Identify which cell holds the provided text, then report its (x, y) central coordinate. 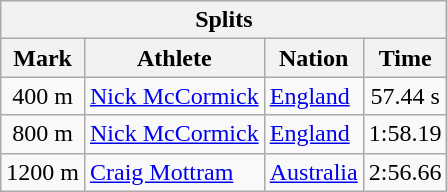
Nation (314, 58)
Australia (314, 172)
Splits (224, 20)
1200 m (43, 172)
2:56.66 (405, 172)
57.44 s (405, 96)
400 m (43, 96)
Athlete (174, 58)
800 m (43, 134)
1:58.19 (405, 134)
Mark (43, 58)
Time (405, 58)
Craig Mottram (174, 172)
